Determine the [X, Y] coordinate at the center of the cell enclosing the given text.  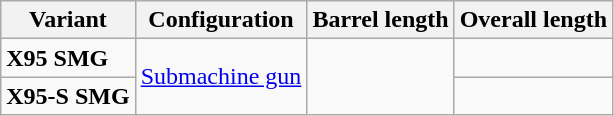
X95-S SMG [68, 96]
Submachine gun [221, 77]
Configuration [221, 20]
Barrel length [380, 20]
Overall length [533, 20]
X95 SMG [68, 58]
Variant [68, 20]
